For the text-containing cell, return its midpoint in [X, Y] coordinate format. 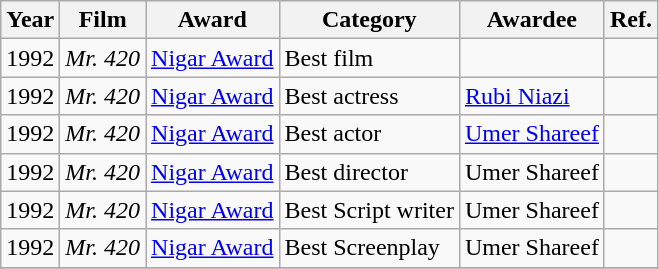
Ref. [630, 20]
Best director [369, 172]
Best actress [369, 96]
Awardee [532, 20]
Best Script writer [369, 210]
Category [369, 20]
Award [213, 20]
Film [103, 20]
Rubi Niazi [532, 96]
Year [30, 20]
Best Screenplay [369, 248]
Best film [369, 58]
Best actor [369, 134]
